Pinpoint the cell where the given text exists, returning its (X, Y) midpoint coordinate. 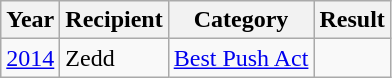
Best Push Act (241, 58)
Result (352, 20)
Zedd (114, 58)
Recipient (114, 20)
Category (241, 20)
2014 (30, 58)
Year (30, 20)
